Pinpoint the cell where the given text exists, returning its [x, y] midpoint coordinate. 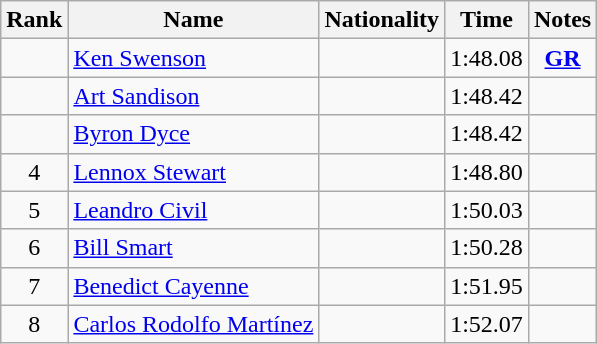
Time [487, 20]
Name [194, 20]
Nationality [382, 20]
Lennox Stewart [194, 172]
6 [34, 248]
Notes [562, 20]
1:50.28 [487, 248]
4 [34, 172]
Rank [34, 20]
1:50.03 [487, 210]
Art Sandison [194, 96]
Bill Smart [194, 248]
5 [34, 210]
Leandro Civil [194, 210]
7 [34, 286]
GR [562, 58]
1:48.08 [487, 58]
Carlos Rodolfo Martínez [194, 324]
Ken Swenson [194, 58]
1:51.95 [487, 286]
8 [34, 324]
Byron Dyce [194, 134]
1:48.80 [487, 172]
Benedict Cayenne [194, 286]
1:52.07 [487, 324]
